Capture the cell that displays the provided text and extract its [X, Y] central coordinate. 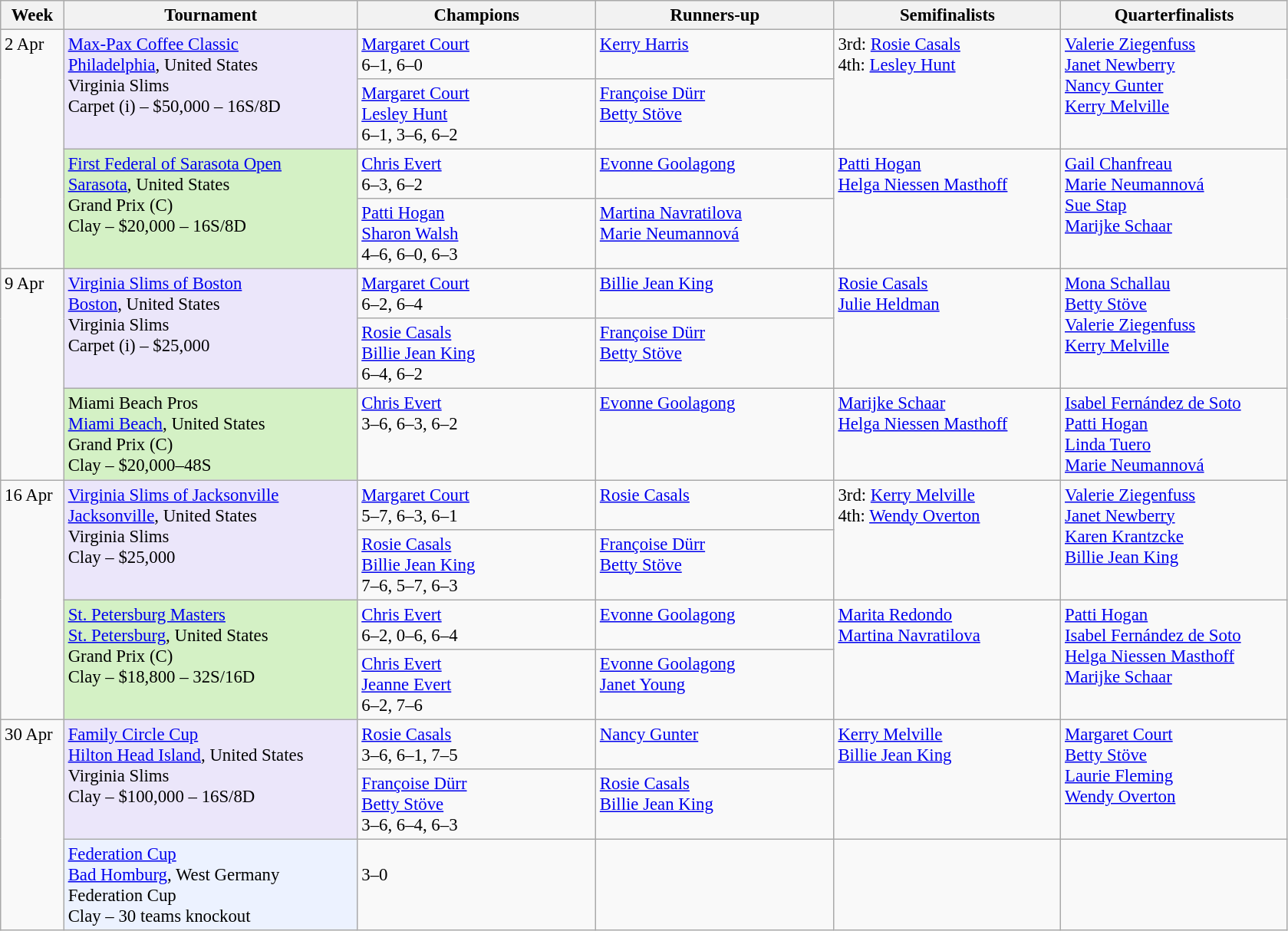
Family Circle CupHilton Head Island, United StatesVirginia SlimsClay – $100,000 – 16S/8D [210, 779]
Champions [477, 15]
9 Apr [32, 374]
Margaret Court Lesley Hunt6–1, 3–6, 6–2 [477, 114]
Margaret Court 6–2, 6–4 [477, 294]
Rosie Casals [715, 505]
Marita Redondo Martina Navratilova [947, 660]
3–0 [477, 885]
Rosie Casals Billie Jean King7–6, 5–7, 6–3 [477, 564]
Valerie Ziegenfuss Janet Newberry Karen Krantzcke Billie Jean King [1174, 540]
Max-Pax Coffee ClassicPhiladelphia, United StatesVirginia SlimsCarpet (i) – $50,000 – 16S/8D [210, 90]
Patti Hogan Helga Niessen Masthoff [947, 209]
3rd: Kerry Melville 4th: Wendy Overton [947, 540]
Françoise Dürr Betty Stöve3–6, 6–4, 6–3 [477, 804]
St. Petersburg Masters St. Petersburg, United States Grand Prix (C) Clay – $18,800 – 32S/16D [210, 660]
Kerry Melville Billie Jean King [947, 779]
Mona Schallau Betty Stöve Valerie Ziegenfuss Kerry Melville [1174, 329]
Chris Evert Jeanne Evert 6–2, 7–6 [477, 684]
Chris Evert 6–3, 6–2 [477, 175]
Margaret Court 5–7, 6–3, 6–1 [477, 505]
Gail Chanfreau Marie Neumannová Sue Stap Marijke Schaar [1174, 209]
Rosie Casals 3–6, 6–1, 7–5 [477, 744]
Miami Beach Pros Miami Beach, United States Grand Prix (C) Clay – $20,000–48S [210, 434]
Martina Navratilova Marie Neumannová [715, 234]
Rosie Casals Julie Heldman [947, 329]
3rd: Rosie Casals 4th: Lesley Hunt [947, 90]
First Federal of Sarasota Open Sarasota, United States Grand Prix (C) Clay – $20,000 – 16S/8D [210, 209]
Billie Jean King [715, 294]
Chris Evert 6–2, 0–6, 6–4 [477, 624]
Patti Hogan Isabel Fernández de Soto Helga Niessen Masthoff Marijke Schaar [1174, 660]
Rosie Casals Billie Jean King6–4, 6–2 [477, 354]
Valerie Ziegenfuss Janet Newberry Nancy Gunter Kerry Melville [1174, 90]
Isabel Fernández de Soto Patti Hogan Linda Tuero Marie Neumannová [1174, 434]
2 Apr [32, 150]
16 Apr [32, 600]
30 Apr [32, 825]
Tournament [210, 15]
Evonne Goolagong Janet Young [715, 684]
Runners-up [715, 15]
Margaret Court 6–1, 6–0 [477, 55]
Rosie Casals Billie Jean King [715, 804]
Patti Hogan Sharon Walsh 4–6, 6–0, 6–3 [477, 234]
Semifinalists [947, 15]
Virginia Slims of JacksonvilleJacksonville, United StatesVirginia SlimsClay – $25,000 [210, 540]
Nancy Gunter [715, 744]
Week [32, 15]
Kerry Harris [715, 55]
Quarterfinalists [1174, 15]
Virginia Slims of BostonBoston, United StatesVirginia SlimsCarpet (i) – $25,000 [210, 329]
Chris Evert 3–6, 6–3, 6–2 [477, 434]
Marijke Schaar Helga Niessen Masthoff [947, 434]
Federation CupBad Homburg, West GermanyFederation CupClay – 30 teams knockout [210, 885]
Margaret Court Betty Stöve Laurie Fleming Wendy Overton [1174, 779]
